Detect which cell encompasses the target text, then output its (x, y) center coordinate. 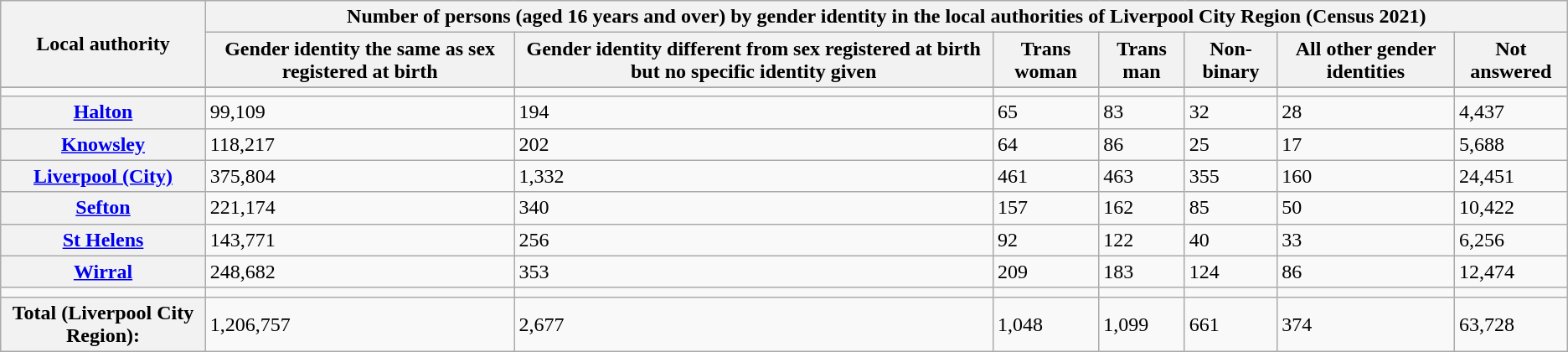
St Helens (104, 240)
5,688 (1511, 144)
32 (1230, 112)
92 (1045, 240)
Gender identity the same as sex registered at birth (360, 60)
Trans man (1142, 60)
463 (1142, 176)
63,728 (1511, 324)
1,099 (1142, 324)
Sefton (104, 208)
50 (1366, 208)
Wirral (104, 272)
10,422 (1511, 208)
209 (1045, 272)
Gender identity different from sex registered at birth but no specific identity given (754, 60)
162 (1142, 208)
Total (Liverpool City Region): (104, 324)
4,437 (1511, 112)
1,332 (754, 176)
Number of persons (aged 16 years and over) by gender identity in the local authorities of Liverpool City Region (Census 2021) (886, 17)
Not answered (1511, 60)
221,174 (360, 208)
202 (754, 144)
143,771 (360, 240)
1,206,757 (360, 324)
All other gender identities (1366, 60)
33 (1366, 240)
Liverpool (City) (104, 176)
Knowsley (104, 144)
25 (1230, 144)
124 (1230, 272)
17 (1366, 144)
85 (1230, 208)
194 (754, 112)
2,677 (754, 324)
1,048 (1045, 324)
28 (1366, 112)
375,804 (360, 176)
183 (1142, 272)
64 (1045, 144)
118,217 (360, 144)
461 (1045, 176)
65 (1045, 112)
99,109 (360, 112)
Non-binary (1230, 60)
Halton (104, 112)
248,682 (360, 272)
340 (754, 208)
661 (1230, 324)
Local authority (104, 44)
24,451 (1511, 176)
Trans woman (1045, 60)
12,474 (1511, 272)
6,256 (1511, 240)
355 (1230, 176)
157 (1045, 208)
160 (1366, 176)
122 (1142, 240)
256 (754, 240)
83 (1142, 112)
353 (754, 272)
374 (1366, 324)
40 (1230, 240)
